Extract the [X, Y] coordinate from the center of the cell holding the provided text.  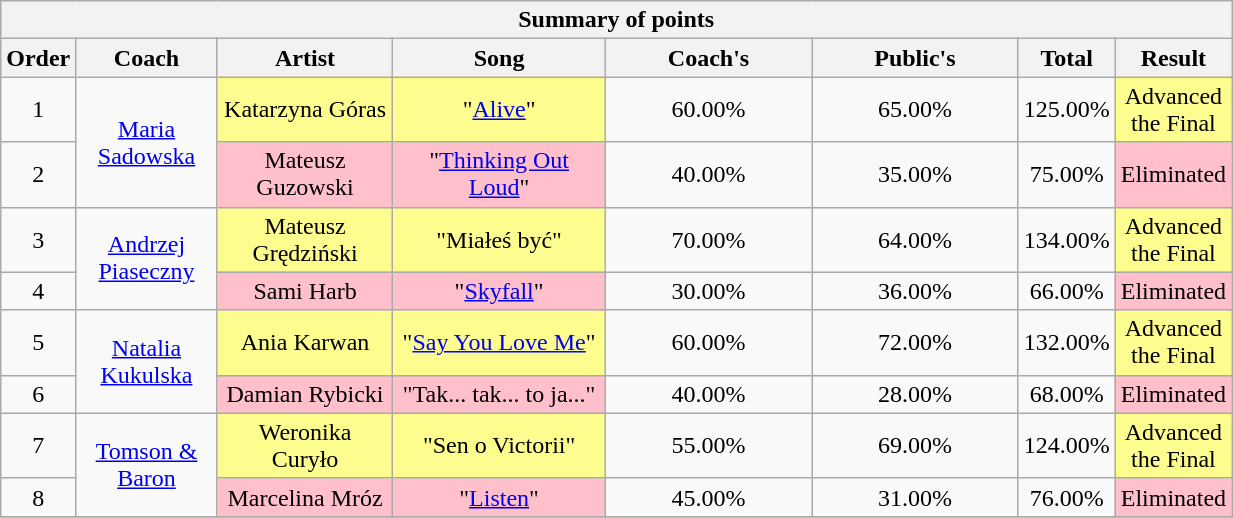
5 [38, 342]
8 [38, 497]
Result [1173, 58]
72.00% [915, 342]
Summary of points [616, 20]
2 [38, 174]
76.00% [1066, 497]
28.00% [915, 394]
"Thinking Out Loud" [499, 174]
Weronika Curyło [305, 446]
66.00% [1066, 291]
Maria Sadowska [146, 142]
"Sen o Victorii" [499, 446]
124.00% [1066, 446]
125.00% [1066, 110]
Ania Karwan [305, 342]
68.00% [1066, 394]
Sami Harb [305, 291]
Public's [915, 58]
Mateusz Grędziński [305, 240]
1 [38, 110]
30.00% [708, 291]
132.00% [1066, 342]
Natalia Kukulska [146, 362]
Artist [305, 58]
65.00% [915, 110]
Katarzyna Góras [305, 110]
Coach's [708, 58]
Marcelina Mróz [305, 497]
31.00% [915, 497]
"Listen" [499, 497]
69.00% [915, 446]
70.00% [708, 240]
Total [1066, 58]
Mateusz Guzowski [305, 174]
Order [38, 58]
"Miałeś być" [499, 240]
36.00% [915, 291]
3 [38, 240]
Andrzej Piaseczny [146, 258]
Tomson & Baron [146, 464]
"Say You Love Me" [499, 342]
75.00% [1066, 174]
Song [499, 58]
"Alive" [499, 110]
7 [38, 446]
Damian Rybicki [305, 394]
64.00% [915, 240]
45.00% [708, 497]
35.00% [915, 174]
55.00% [708, 446]
Coach [146, 58]
6 [38, 394]
"Tak... tak... to ja..." [499, 394]
4 [38, 291]
134.00% [1066, 240]
"Skyfall" [499, 291]
